For the text-containing cell, return its midpoint in (X, Y) coordinate format. 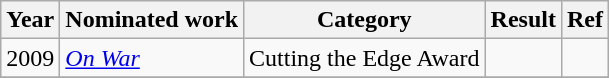
Ref (584, 20)
2009 (30, 58)
Result (523, 20)
Category (365, 20)
Year (30, 20)
On War (152, 58)
Cutting the Edge Award (365, 58)
Nominated work (152, 20)
